Locate the cell with the specified text and output its [x, y] center coordinate. 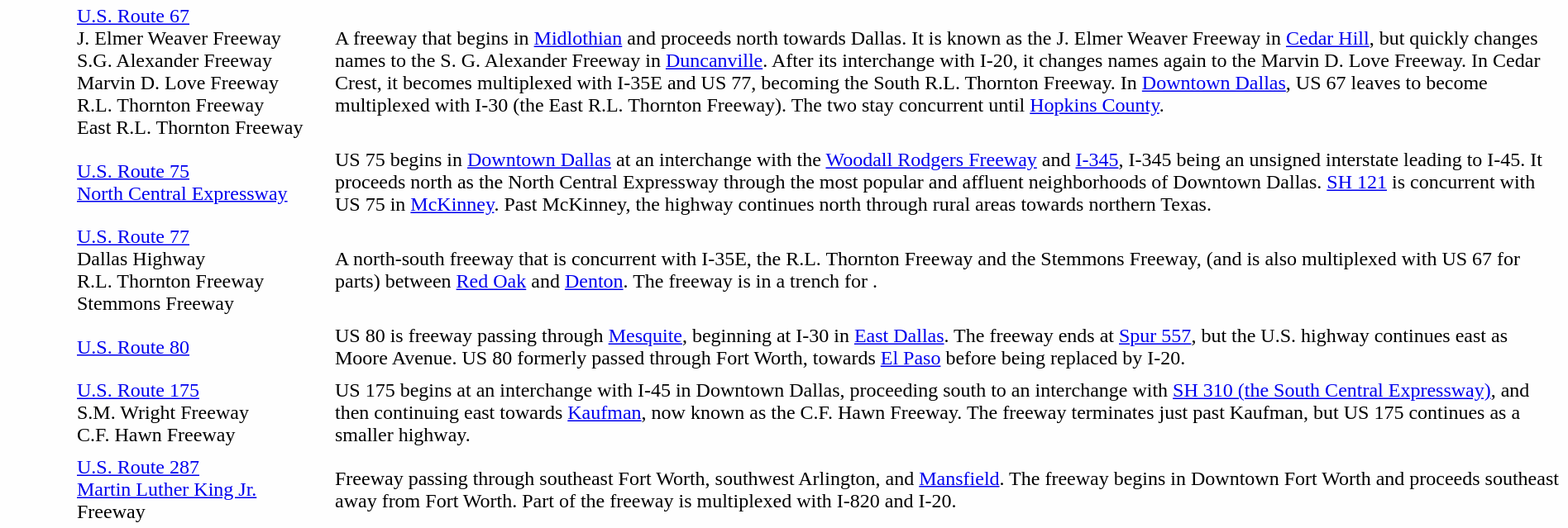
U.S. Route 77Dallas HighwayR.L. Thornton FreewayStemmons Freeway [201, 270]
U.S. Route 175S.M. Wright FreewayC.F. Hawn Freeway [201, 413]
U.S. Route 67J. Elmer Weaver FreewayS.G. Alexander FreewayMarvin D. Love FreewayR.L. Thornton FreewayEast R.L. Thornton Freeway [201, 72]
U.S. Route 75North Central Expressway [201, 182]
U.S. Route 80 [201, 347]
U.S. Route 287Martin Luther King Jr. Freeway [201, 489]
